From the cell containing the given text, extract its center point as [X, Y] coordinate. 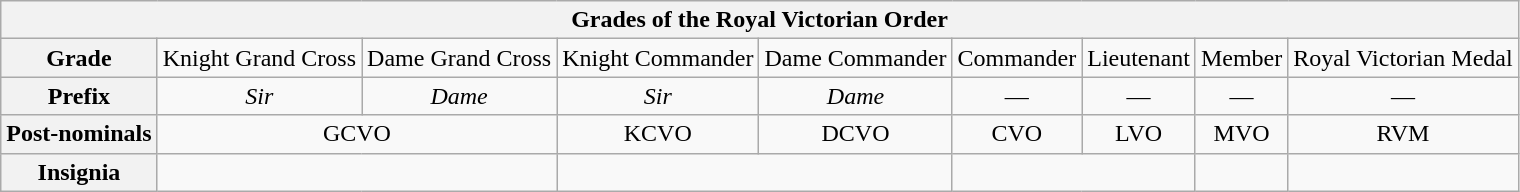
Lieutenant [1139, 58]
Dame Commander [856, 58]
Grade [79, 58]
RVM [1403, 134]
Member [1241, 58]
Post-nominals [79, 134]
Prefix [79, 96]
Dame Grand Cross [460, 58]
DCVO [856, 134]
GCVO [356, 134]
CVO [1017, 134]
Commander [1017, 58]
KCVO [658, 134]
LVO [1139, 134]
Royal Victorian Medal [1403, 58]
Knight Grand Cross [259, 58]
Grades of the Royal Victorian Order [760, 20]
MVO [1241, 134]
Insignia [79, 172]
Knight Commander [658, 58]
